Pinpoint the cell where the given text exists, returning its [X, Y] midpoint coordinate. 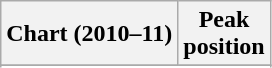
Chart (2010–11) [90, 34]
Peak position [224, 34]
